Find where the given text appears and provide that cell's center as [x, y] coordinate. 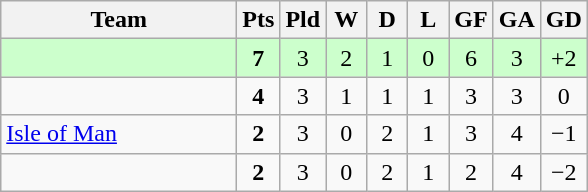
7 [258, 58]
GA [516, 20]
−1 [564, 134]
6 [471, 58]
Team [119, 20]
+2 [564, 58]
−2 [564, 172]
Pts [258, 20]
GF [471, 20]
D [388, 20]
Isle of Man [119, 134]
W [346, 20]
Pld [303, 20]
L [428, 20]
GD [564, 20]
